Locate the cell with the specified text and output its (x, y) center coordinate. 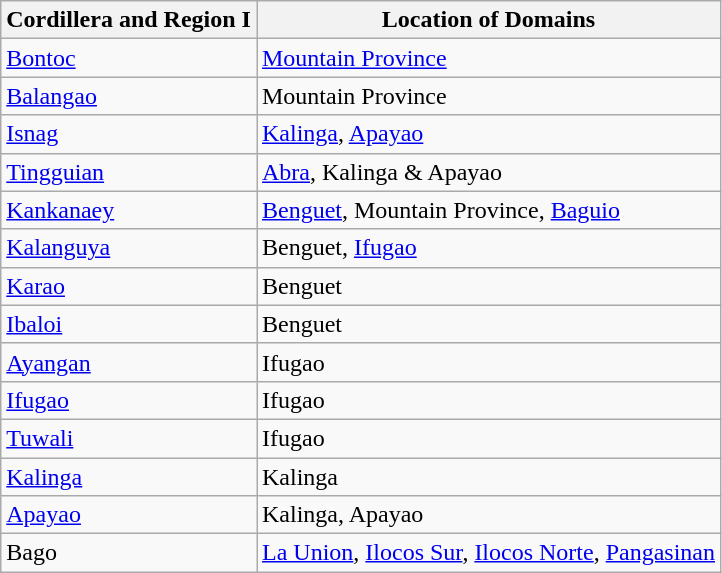
Tingguian (129, 172)
Benguet, Mountain Province, Baguio (488, 210)
La Union, Ilocos Sur, Ilocos Norte, Pangasinan (488, 553)
Location of Domains (488, 20)
Apayao (129, 515)
Ayangan (129, 362)
Balangao (129, 96)
Bago (129, 553)
Isnag (129, 134)
Cordillera and Region I (129, 20)
Abra, Kalinga & Apayao (488, 172)
Karao (129, 286)
Kankanaey (129, 210)
Benguet, Ifugao (488, 248)
Tuwali (129, 438)
Bontoc (129, 58)
Kalanguya (129, 248)
Ibaloi (129, 324)
